Detect which cell encompasses the target text, then output its [x, y] center coordinate. 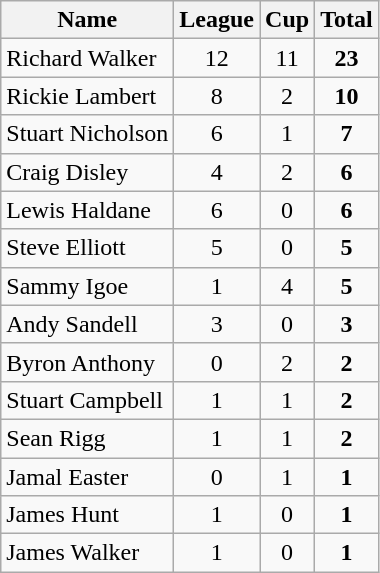
8 [217, 96]
League [217, 20]
Andy Sandell [88, 324]
Steve Elliott [88, 248]
Richard Walker [88, 58]
Byron Anthony [88, 362]
Sean Rigg [88, 438]
Rickie Lambert [88, 96]
Cup [288, 20]
Lewis Haldane [88, 210]
12 [217, 58]
23 [347, 58]
Stuart Nicholson [88, 134]
James Walker [88, 553]
11 [288, 58]
Craig Disley [88, 172]
7 [347, 134]
Total [347, 20]
Stuart Campbell [88, 400]
Jamal Easter [88, 477]
Sammy Igoe [88, 286]
Name [88, 20]
10 [347, 96]
James Hunt [88, 515]
